Return the (x, y) coordinate for the center point of the cell that contains the specified text.  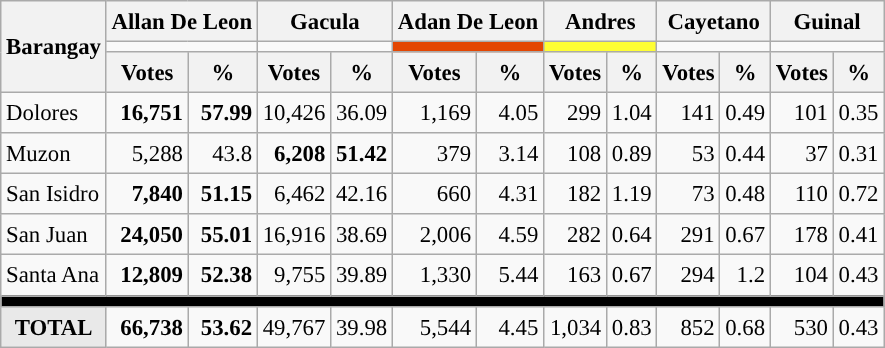
178 (802, 234)
0.64 (632, 234)
5.44 (510, 276)
12,809 (147, 276)
Barangay (54, 47)
4.05 (510, 114)
660 (434, 194)
36.09 (362, 114)
San Isidro (54, 194)
10,426 (294, 114)
1,330 (434, 276)
282 (576, 234)
4.45 (510, 326)
182 (576, 194)
0.31 (858, 154)
Muzon (54, 154)
73 (688, 194)
294 (688, 276)
52.38 (222, 276)
53 (688, 154)
0.83 (632, 326)
Dolores (54, 114)
42.16 (362, 194)
0.41 (858, 234)
0.49 (745, 114)
TOTAL (54, 326)
1,034 (576, 326)
5,544 (434, 326)
38.69 (362, 234)
101 (802, 114)
0.44 (745, 154)
4.59 (510, 234)
141 (688, 114)
Andres (600, 22)
2,006 (434, 234)
Guinal (826, 22)
0.68 (745, 326)
0.35 (858, 114)
6,462 (294, 194)
43.8 (222, 154)
San Juan (54, 234)
379 (434, 154)
37 (802, 154)
5,288 (147, 154)
0.48 (745, 194)
49,767 (294, 326)
51.15 (222, 194)
0.72 (858, 194)
108 (576, 154)
39.89 (362, 276)
0.89 (632, 154)
104 (802, 276)
16,751 (147, 114)
57.99 (222, 114)
9,755 (294, 276)
1,169 (434, 114)
39.98 (362, 326)
4.31 (510, 194)
852 (688, 326)
53.62 (222, 326)
Gacula (324, 22)
530 (802, 326)
66,738 (147, 326)
1.04 (632, 114)
110 (802, 194)
291 (688, 234)
Santa Ana (54, 276)
Cayetano (714, 22)
163 (576, 276)
1.19 (632, 194)
1.2 (745, 276)
6,208 (294, 154)
24,050 (147, 234)
3.14 (510, 154)
Allan De Leon (182, 22)
55.01 (222, 234)
Adan De Leon (468, 22)
7,840 (147, 194)
299 (576, 114)
16,916 (294, 234)
51.42 (362, 154)
